Capture the cell that displays the provided text and extract its (x, y) central coordinate. 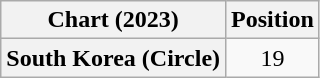
South Korea (Circle) (114, 58)
Position (273, 20)
19 (273, 58)
Chart (2023) (114, 20)
